Identify which cell holds the provided text, then report its [X, Y] central coordinate. 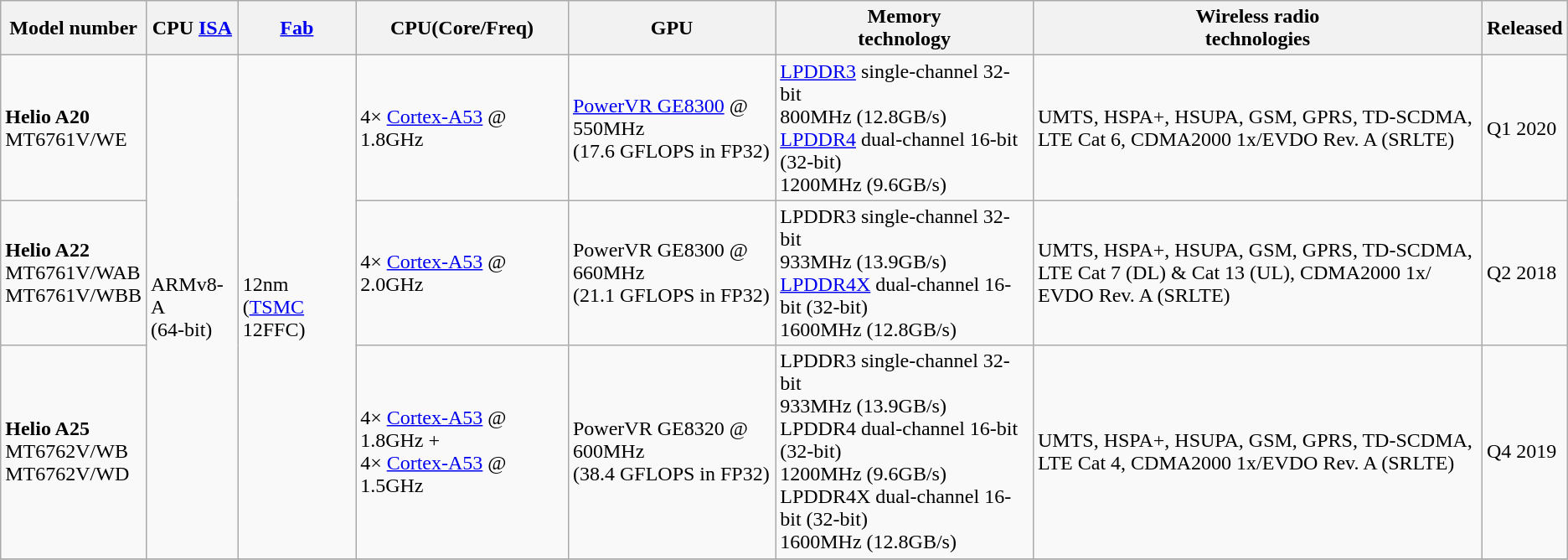
UMTS, HSPA+, HSUPA, GSM, GPRS, TD-SCDMA, LTE Cat 7 (DL) & Cat 13 (UL), CDMA2000 1x/ EVDO Rev. A (SRLTE) [1257, 273]
UMTS, HSPA+, HSUPA, GSM, GPRS, TD-SCDMA, LTE Cat 6, CDMA2000 1x/EVDO Rev. A (SRLTE) [1257, 127]
Wireless radio technologies [1257, 29]
PowerVR GE8300 @ 660MHz(21.1 GFLOPS in FP32) [672, 273]
Released [1524, 29]
4× Cortex-A53 @ 1.8GHz +4× Cortex-A53 @ 1.5GHz [462, 452]
Helio A25MT6762V/WB MT6762V/WD [74, 452]
Helio A22MT6761V/WAB MT6761V/WBB [74, 273]
Fab [297, 29]
PowerVR GE8320 @ 600MHz(38.4 GFLOPS in FP32) [672, 452]
Memory technology [905, 29]
ARMv8-A (64-bit) [192, 307]
LPDDR3 single-channel 32-bit800MHz (12.8GB/s)LPDDR4 dual-channel 16-bit (32-bit)1200MHz (9.6GB/s) [905, 127]
Q2 2018 [1524, 273]
Q1 2020 [1524, 127]
CPU(Core/Freq) [462, 29]
UMTS, HSPA+, HSUPA, GSM, GPRS, TD-SCDMA, LTE Cat 4, CDMA2000 1x/EVDO Rev. A (SRLTE) [1257, 452]
12nm (TSMC 12FFC) [297, 307]
CPU ISA [192, 29]
Helio A20MT6761V/WE [74, 127]
4× Cortex-A53 @ 2.0GHz [462, 273]
Model number [74, 29]
LPDDR3 single-channel 32-bit933MHz (13.9GB/s)LPDDR4X dual-channel 16-bit (32-bit)1600MHz (12.8GB/s) [905, 273]
4× Cortex-A53 @ 1.8GHz [462, 127]
PowerVR GE8300 @ 550MHz(17.6 GFLOPS in FP32) [672, 127]
Q4 2019 [1524, 452]
GPU [672, 29]
